Identify which cell holds the provided text, then report its [x, y] central coordinate. 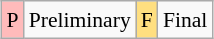
Final [186, 20]
F [147, 20]
P [13, 20]
Preliminary [80, 20]
